Output the (x, y) coordinate of the center of the cell containing the given text.  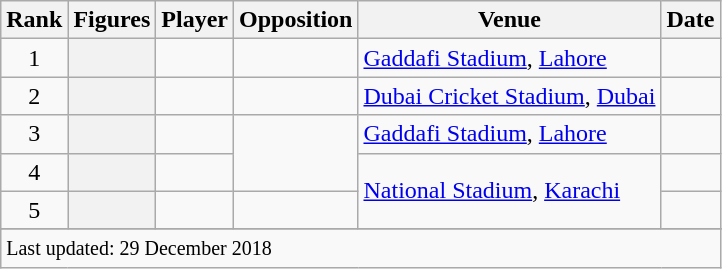
Opposition (296, 20)
Venue (510, 20)
Date (690, 20)
2 (34, 96)
Figures (112, 20)
National Stadium, Karachi (510, 191)
Last updated: 29 December 2018 (360, 248)
3 (34, 134)
Player (195, 20)
5 (34, 210)
1 (34, 58)
Rank (34, 20)
Dubai Cricket Stadium, Dubai (510, 96)
4 (34, 172)
